For the text-containing cell, return its midpoint in [X, Y] coordinate format. 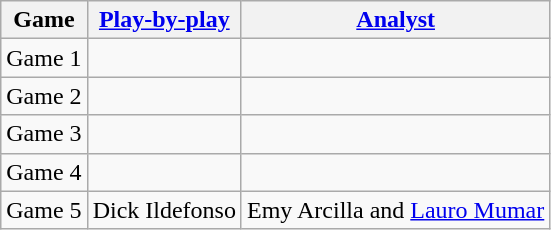
Game [44, 20]
Game 5 [44, 210]
Game 1 [44, 58]
Play-by-play [164, 20]
Game 2 [44, 96]
Emy Arcilla and Lauro Mumar [395, 210]
Game 3 [44, 134]
Dick Ildefonso [164, 210]
Game 4 [44, 172]
Analyst [395, 20]
